Locate the cell with the specified text and output its (X, Y) center coordinate. 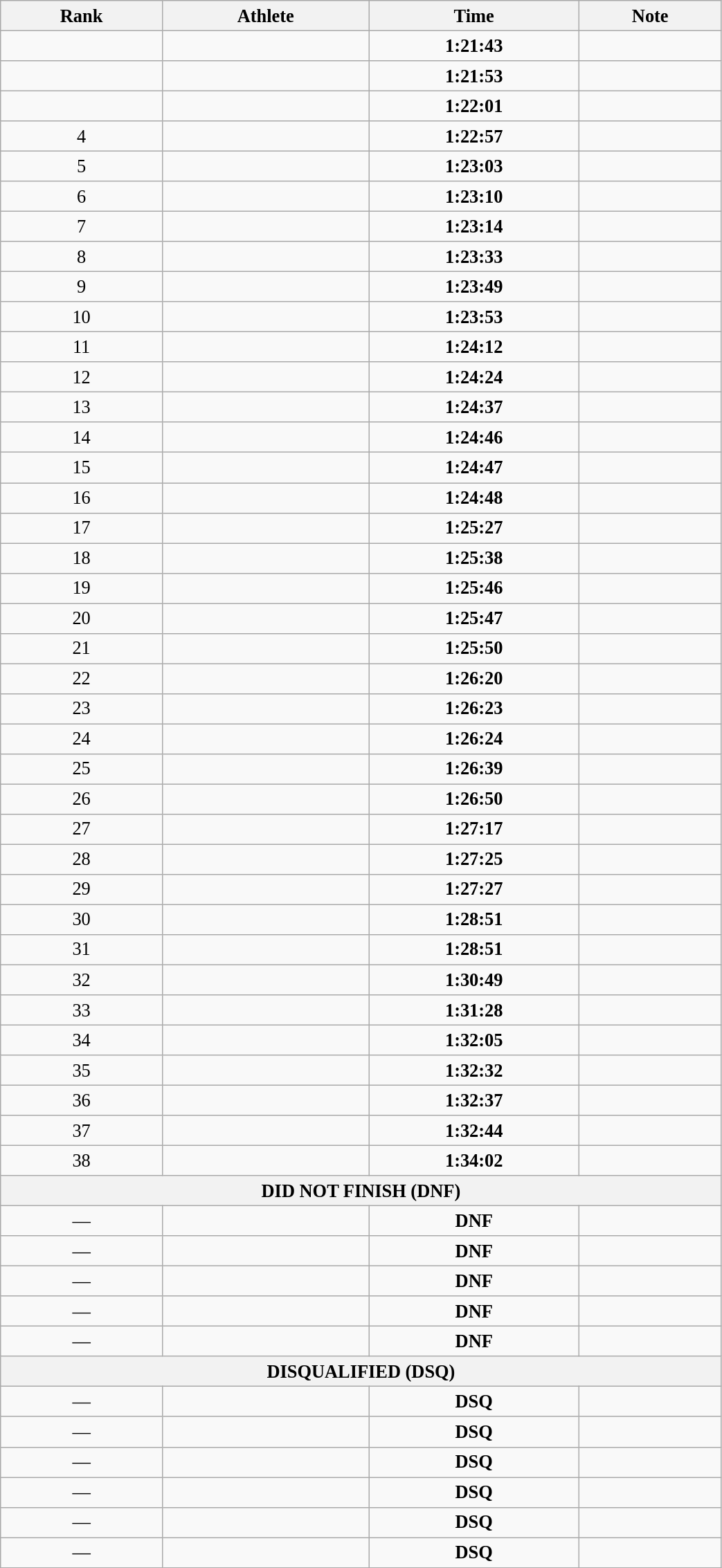
31 (82, 949)
Time (473, 15)
1:26:20 (473, 678)
30 (82, 920)
6 (82, 197)
36 (82, 1100)
5 (82, 166)
1:23:33 (473, 257)
4 (82, 136)
26 (82, 799)
Note (650, 15)
34 (82, 1040)
1:24:24 (473, 377)
Athlete (266, 15)
1:30:49 (473, 980)
1:27:17 (473, 829)
1:26:39 (473, 769)
1:22:01 (473, 106)
27 (82, 829)
24 (82, 738)
1:25:47 (473, 618)
12 (82, 377)
37 (82, 1131)
DID NOT FINISH (DNF) (361, 1191)
16 (82, 498)
1:32:37 (473, 1100)
1:26:24 (473, 738)
1:23:53 (473, 317)
7 (82, 226)
14 (82, 437)
1:24:37 (473, 407)
28 (82, 859)
1:26:23 (473, 709)
1:24:48 (473, 498)
1:25:27 (473, 528)
1:32:32 (473, 1070)
25 (82, 769)
18 (82, 558)
1:32:05 (473, 1040)
1:23:49 (473, 286)
1:24:47 (473, 468)
1:27:25 (473, 859)
10 (82, 317)
8 (82, 257)
1:25:50 (473, 648)
19 (82, 588)
1:26:50 (473, 799)
1:27:27 (473, 889)
29 (82, 889)
9 (82, 286)
1:22:57 (473, 136)
13 (82, 407)
1:34:02 (473, 1160)
23 (82, 709)
1:23:14 (473, 226)
DISQUALIFIED (DSQ) (361, 1371)
Rank (82, 15)
38 (82, 1160)
1:25:46 (473, 588)
1:23:10 (473, 197)
1:21:53 (473, 75)
32 (82, 980)
35 (82, 1070)
21 (82, 648)
11 (82, 347)
1:21:43 (473, 46)
17 (82, 528)
20 (82, 618)
33 (82, 1010)
15 (82, 468)
1:24:46 (473, 437)
1:25:38 (473, 558)
1:24:12 (473, 347)
1:23:03 (473, 166)
1:32:44 (473, 1131)
22 (82, 678)
1:31:28 (473, 1010)
